Identify which cell holds the provided text, then report its (X, Y) central coordinate. 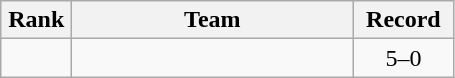
Rank (36, 20)
Record (404, 20)
5–0 (404, 58)
Team (212, 20)
